Identify which cell holds the provided text, then report its [x, y] central coordinate. 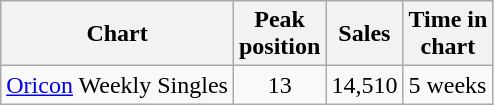
13 [279, 85]
5 weeks [448, 85]
Peakposition [279, 34]
Time inchart [448, 34]
Sales [364, 34]
14,510 [364, 85]
Oricon Weekly Singles [118, 85]
Chart [118, 34]
